From the cell containing the given text, extract its center point as (X, Y) coordinate. 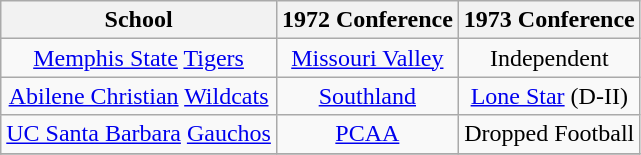
Lone Star (D-II) (549, 96)
1972 Conference (367, 20)
School (139, 20)
1973 Conference (549, 20)
PCAA (367, 134)
Memphis State Tigers (139, 58)
Independent (549, 58)
Missouri Valley (367, 58)
Southland (367, 96)
Abilene Christian Wildcats (139, 96)
Dropped Football (549, 134)
UC Santa Barbara Gauchos (139, 134)
